Provide the (X, Y) coordinate of the cell's center where the given text is located.  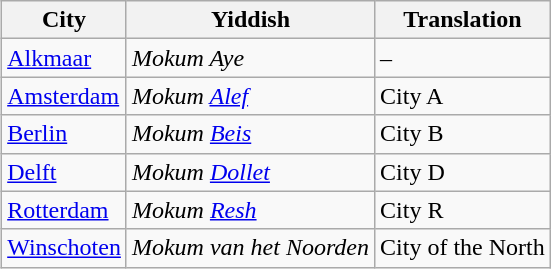
Berlin (64, 134)
Translation (463, 20)
City R (463, 210)
City of the North (463, 248)
– (463, 58)
Yiddish (250, 20)
Mokum van het Noorden (250, 248)
City A (463, 96)
Rotterdam (64, 210)
City (64, 20)
Delft (64, 172)
Mokum Beis (250, 134)
Mokum Aye (250, 58)
City B (463, 134)
Amsterdam (64, 96)
Mokum Resh (250, 210)
Mokum Dollet (250, 172)
City D (463, 172)
Mokum Alef (250, 96)
Winschoten (64, 248)
Alkmaar (64, 58)
